Find where the given text appears and provide that cell's center as (x, y) coordinate. 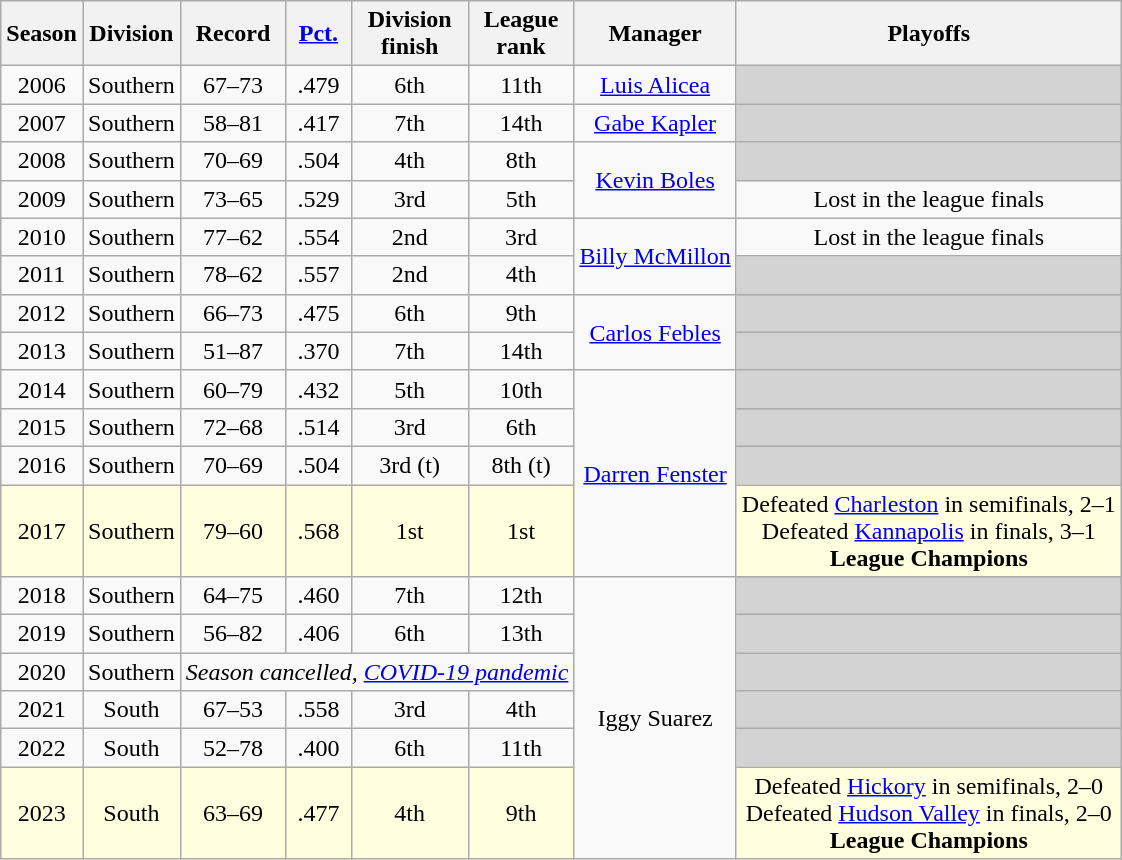
Season cancelled, COVID-19 pandemic (377, 672)
.514 (318, 427)
Manager (655, 34)
Defeated Hickory in semifinals, 2–0Defeated Hudson Valley in finals, 2–0League Champions (928, 813)
2019 (42, 634)
10th (521, 389)
.460 (318, 596)
2010 (42, 237)
67–73 (233, 85)
66–73 (233, 313)
79–60 (233, 530)
2011 (42, 275)
2016 (42, 465)
64–75 (233, 596)
58–81 (233, 123)
.557 (318, 275)
.370 (318, 351)
2017 (42, 530)
.432 (318, 389)
Kevin Boles (655, 180)
56–82 (233, 634)
2009 (42, 199)
Leaguerank (521, 34)
.406 (318, 634)
Playoffs (928, 34)
2012 (42, 313)
52–78 (233, 748)
Billy McMillon (655, 256)
63–69 (233, 813)
2023 (42, 813)
.479 (318, 85)
Luis Alicea (655, 85)
2007 (42, 123)
78–62 (233, 275)
60–79 (233, 389)
2022 (42, 748)
Darren Fenster (655, 473)
.554 (318, 237)
2021 (42, 710)
Iggy Suarez (655, 718)
Defeated Charleston in semifinals, 2–1Defeated Kannapolis in finals, 3–1League Champions (928, 530)
.477 (318, 813)
2006 (42, 85)
12th (521, 596)
2020 (42, 672)
13th (521, 634)
Record (233, 34)
67–53 (233, 710)
8th (t) (521, 465)
Season (42, 34)
.529 (318, 199)
2008 (42, 161)
2018 (42, 596)
.568 (318, 530)
2015 (42, 427)
77–62 (233, 237)
Gabe Kapler (655, 123)
51–87 (233, 351)
Carlos Febles (655, 332)
3rd (t) (410, 465)
.400 (318, 748)
2013 (42, 351)
.558 (318, 710)
72–68 (233, 427)
.417 (318, 123)
8th (521, 161)
.475 (318, 313)
73–65 (233, 199)
Pct. (318, 34)
Divisionfinish (410, 34)
2014 (42, 389)
Division (131, 34)
